Locate the cell with the specified text and output its (X, Y) center coordinate. 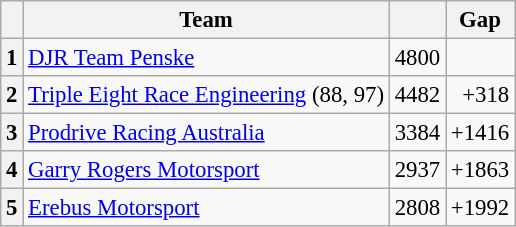
Erebus Motorsport (206, 208)
2808 (417, 208)
4800 (417, 58)
Team (206, 20)
Gap (480, 20)
Triple Eight Race Engineering (88, 97) (206, 95)
4 (12, 170)
3 (12, 133)
4482 (417, 95)
+1863 (480, 170)
+318 (480, 95)
+1992 (480, 208)
2 (12, 95)
+1416 (480, 133)
1 (12, 58)
3384 (417, 133)
Garry Rogers Motorsport (206, 170)
2937 (417, 170)
DJR Team Penske (206, 58)
Prodrive Racing Australia (206, 133)
5 (12, 208)
